Locate the cell with the specified text and output its [x, y] center coordinate. 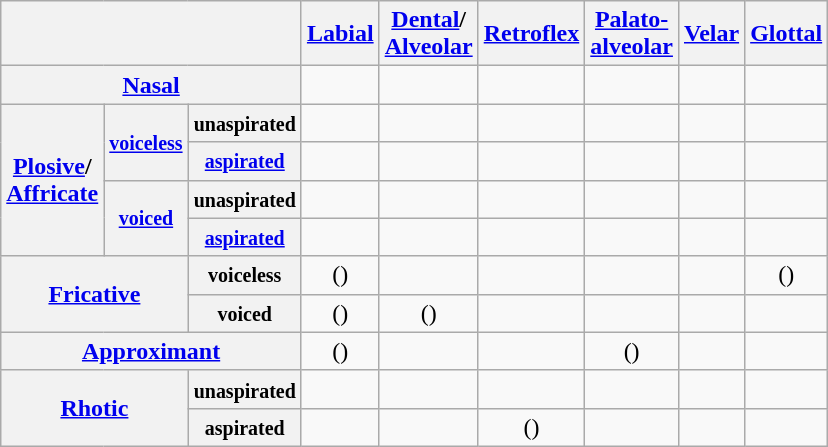
Palato-alveolar [632, 34]
Approximant [152, 351]
Velar [711, 34]
Fricative [94, 294]
Plosive/Affricate [52, 180]
Nasal [152, 85]
Dental/Alveolar [428, 34]
Glottal [786, 34]
Rhotic [94, 408]
Retroflex [532, 34]
Labial [340, 34]
